Extract the (x, y) coordinate from the center of the cell holding the provided text.  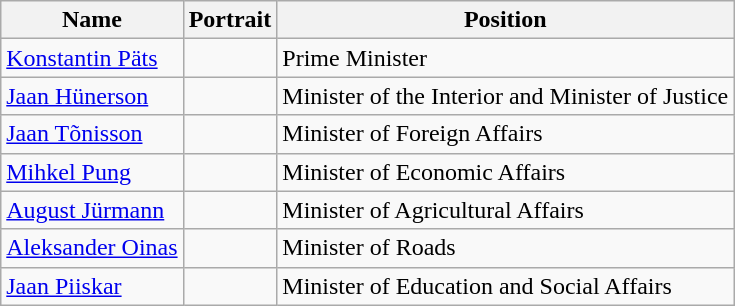
Position (506, 20)
Konstantin Päts (92, 58)
Jaan Hünerson (92, 96)
Minister of the Interior and Minister of Justice (506, 96)
Aleksander Oinas (92, 248)
Minister of Roads (506, 248)
Jaan Piiskar (92, 286)
August Jürmann (92, 210)
Minister of Economic Affairs (506, 172)
Minister of Agricultural Affairs (506, 210)
Mihkel Pung (92, 172)
Name (92, 20)
Prime Minister (506, 58)
Jaan Tõnisson (92, 134)
Minister of Education and Social Affairs (506, 286)
Minister of Foreign Affairs (506, 134)
Portrait (230, 20)
